Extract the (x, y) coordinate from the center of the cell holding the provided text.  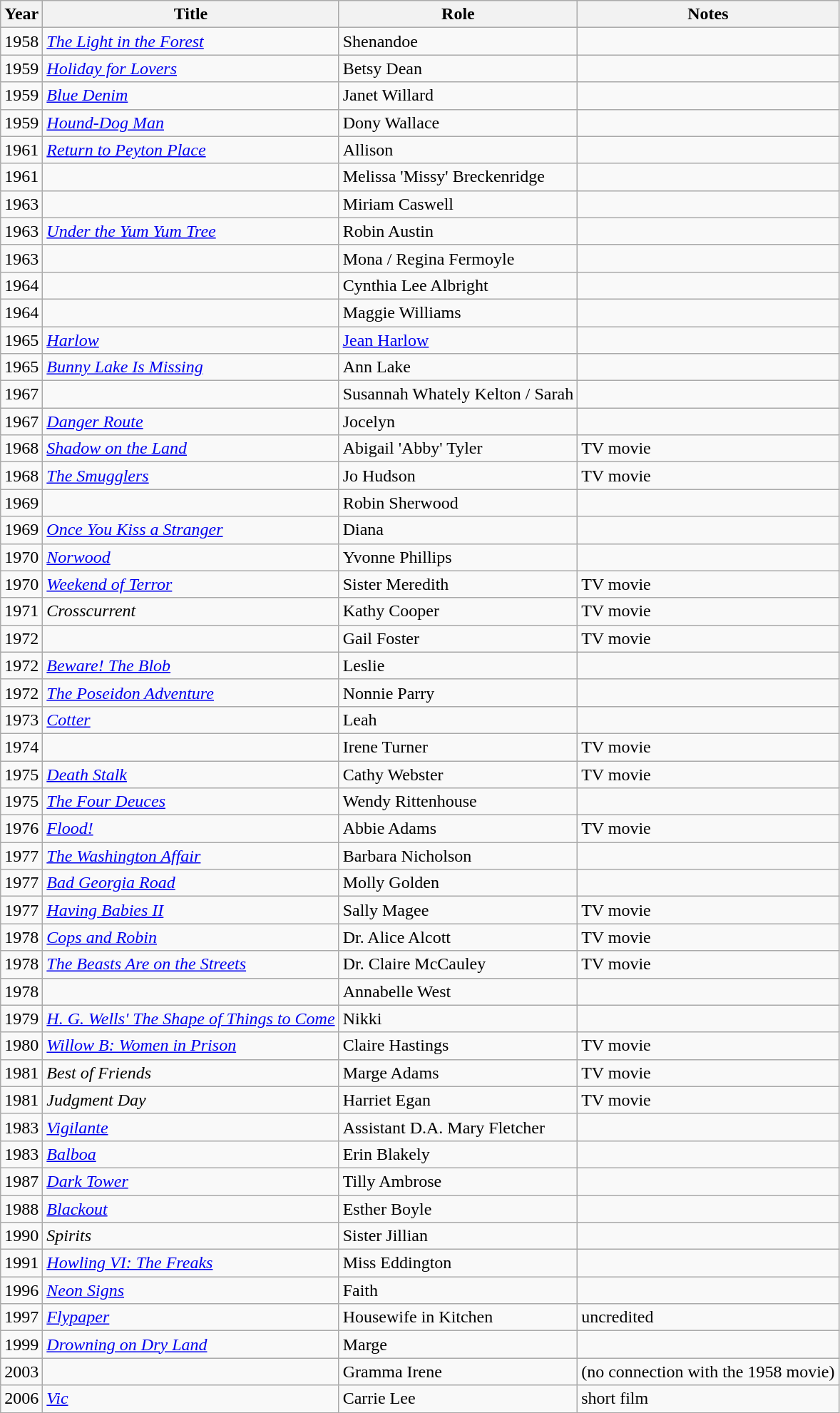
Cotter (191, 720)
Erin Blakely (458, 1154)
1991 (21, 1263)
The Poseidon Adventure (191, 693)
1996 (21, 1290)
Susannah Whately Kelton / Sarah (458, 394)
The Light in the Forest (191, 41)
Faith (458, 1290)
Flood! (191, 829)
Crosscurrent (191, 611)
1980 (21, 1046)
Yvonne Phillips (458, 557)
Assistant D.A. Mary Fletcher (458, 1127)
Holiday for Lovers (191, 68)
The Smugglers (191, 476)
Carrie Lee (458, 1399)
Miriam Caswell (458, 204)
Molly Golden (458, 883)
Tilly Ambrose (458, 1181)
short film (708, 1399)
Robin Sherwood (458, 503)
Housewife in Kitchen (458, 1317)
Bunny Lake Is Missing (191, 367)
Bad Georgia Road (191, 883)
Cynthia Lee Albright (458, 285)
Death Stalk (191, 774)
Betsy Dean (458, 68)
Flypaper (191, 1317)
H. G. Wells' The Shape of Things to Come (191, 1019)
Marge Adams (458, 1073)
Howling VI: The Freaks (191, 1263)
1988 (21, 1209)
Irene Turner (458, 747)
Nikki (458, 1019)
Dr. Claire McCauley (458, 964)
1979 (21, 1019)
Claire Hastings (458, 1046)
Cops and Robin (191, 937)
Dr. Alice Alcott (458, 937)
Norwood (191, 557)
Gail Foster (458, 638)
Best of Friends (191, 1073)
Return to Peyton Place (191, 150)
(no connection with the 1958 movie) (708, 1372)
Hound-Dog Man (191, 123)
Shenandoe (458, 41)
Esther Boyle (458, 1209)
Shadow on the Land (191, 449)
Beware! The Blob (191, 665)
Maggie Williams (458, 312)
Cathy Webster (458, 774)
uncredited (708, 1317)
Neon Signs (191, 1290)
Jean Harlow (458, 340)
Vigilante (191, 1127)
Blackout (191, 1209)
Year (21, 14)
Jocelyn (458, 422)
Balboa (191, 1154)
Drowning on Dry Land (191, 1345)
Leslie (458, 665)
Blue Denim (191, 96)
1958 (21, 41)
Sally Magee (458, 910)
Spirits (191, 1236)
Harriet Egan (458, 1100)
Barbara Nicholson (458, 856)
Annabelle West (458, 991)
Nonnie Parry (458, 693)
Miss Eddington (458, 1263)
Weekend of Terror (191, 584)
Dony Wallace (458, 123)
1976 (21, 829)
Role (458, 14)
Marge (458, 1345)
1974 (21, 747)
Once You Kiss a Stranger (191, 530)
2003 (21, 1372)
Having Babies II (191, 910)
Danger Route (191, 422)
Mona / Regina Fermoyle (458, 258)
Sister Jillian (458, 1236)
Judgment Day (191, 1100)
Title (191, 14)
Gramma Irene (458, 1372)
Vic (191, 1399)
Jo Hudson (458, 476)
The Four Deuces (191, 802)
Dark Tower (191, 1181)
Abbie Adams (458, 829)
Wendy Rittenhouse (458, 802)
Allison (458, 150)
1990 (21, 1236)
1973 (21, 720)
Sister Meredith (458, 584)
Diana (458, 530)
The Beasts Are on the Streets (191, 964)
2006 (21, 1399)
Abigail 'Abby' Tyler (458, 449)
Ann Lake (458, 367)
The Washington Affair (191, 856)
1971 (21, 611)
Harlow (191, 340)
Notes (708, 14)
Melissa 'Missy' Breckenridge (458, 177)
Janet Willard (458, 96)
1987 (21, 1181)
1997 (21, 1317)
Kathy Cooper (458, 611)
Willow B: Women in Prison (191, 1046)
Robin Austin (458, 231)
1999 (21, 1345)
Under the Yum Yum Tree (191, 231)
Leah (458, 720)
